Search for the cell housing the specified text and yield its [x, y] center coordinate. 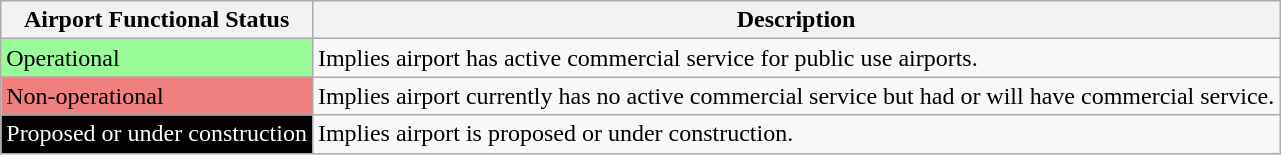
Implies airport has active commercial service for public use airports. [796, 58]
Implies airport currently has no active commercial service but had or will have commercial service. [796, 96]
Airport Functional Status [157, 20]
Non-operational [157, 96]
Operational [157, 58]
Description [796, 20]
Proposed or under construction [157, 134]
Implies airport is proposed or under construction. [796, 134]
